Locate the cell with the specified text and output its (X, Y) center coordinate. 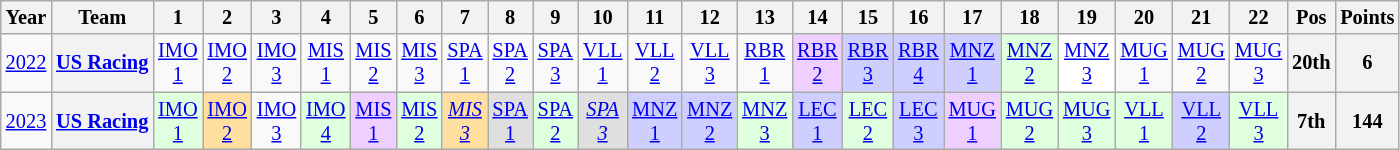
20th (1311, 63)
5 (373, 17)
Team (102, 17)
22 (1258, 17)
2023 (26, 121)
13 (764, 17)
21 (1202, 17)
15 (868, 17)
2022 (26, 63)
4 (326, 17)
20 (1144, 17)
19 (1086, 17)
9 (556, 17)
14 (817, 17)
RBR2 (817, 63)
18 (1030, 17)
LEC1 (817, 121)
LEC3 (918, 121)
3 (276, 17)
RBR4 (918, 63)
RBR3 (868, 63)
8 (510, 17)
Points (1367, 17)
11 (654, 17)
7th (1311, 121)
7 (464, 17)
10 (602, 17)
1 (178, 17)
17 (972, 17)
Pos (1311, 17)
12 (710, 17)
16 (918, 17)
RBR1 (764, 63)
Year (26, 17)
IMO4 (326, 121)
LEC2 (868, 121)
2 (226, 17)
144 (1367, 121)
